Provide the (x, y) coordinate of the cell's center where the given text is located.  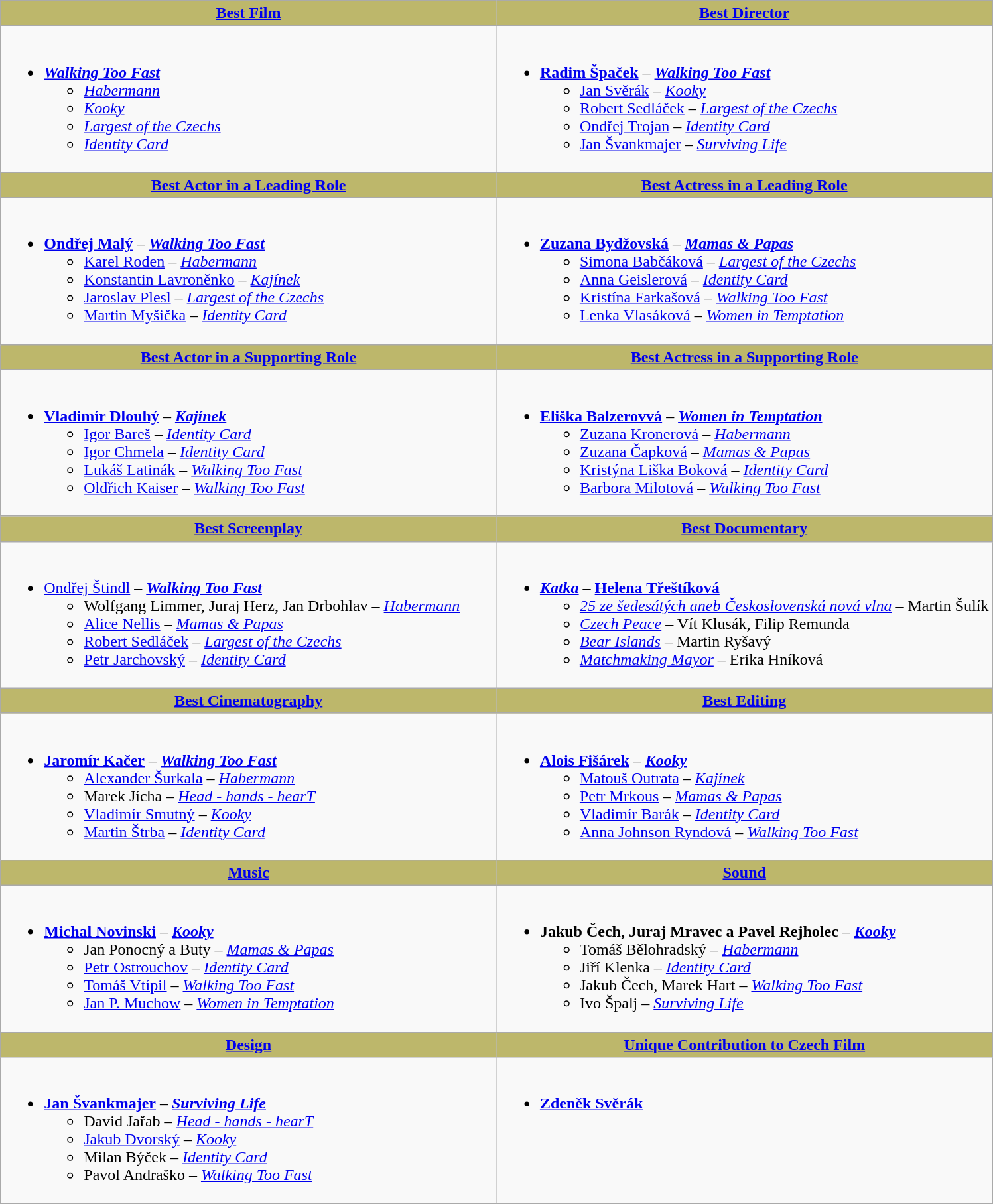
Alois Fišárek – KookyMatouš Outrata – KajínekPetr Mrkous – Mamas & PapasVladimír Barák – Identity CardAnna Johnson Ryndová – Walking Too Fast (744, 787)
Best Film (249, 13)
Best Documentary (744, 529)
Unique Contribution to Czech Film (744, 1045)
Best Actress in a Leading Role (744, 185)
Best Actress in a Supporting Role (744, 357)
Radim Špaček – Walking Too FastJan Svěrák – KookyRobert Sedláček – Largest of the CzechsOndřej Trojan – Identity CardJan Švankmajer – Surviving Life (744, 100)
Jaromír Kačer – Walking Too FastAlexander Šurkala – HabermannMarek Jícha – Head - hands - hearTVladimír Smutný – KookyMartin Štrba – Identity Card (249, 787)
Best Cinematography (249, 701)
Music (249, 872)
Best Actor in a Leading Role (249, 185)
Walking Too FastHabermannKookyLargest of the CzechsIdentity Card (249, 100)
Best Actor in a Supporting Role (249, 357)
Design (249, 1045)
Best Director (744, 13)
Jan Švankmajer – Surviving LifeDavid Jařab – Head - hands - hearTJakub Dvorský – KookyMilan Býček – Identity CardPavol Andraško – Walking Too Fast (249, 1130)
Best Editing (744, 701)
Sound (744, 872)
Zdeněk Svěrák (744, 1130)
Best Screenplay (249, 529)
Vladimír Dlouhý – KajínekIgor Bareš – Identity CardIgor Chmela – Identity CardLukáš Latinák – Walking Too FastOldřich Kaiser – Walking Too Fast (249, 443)
